Output the [X, Y] coordinate of the center of the cell containing the given text.  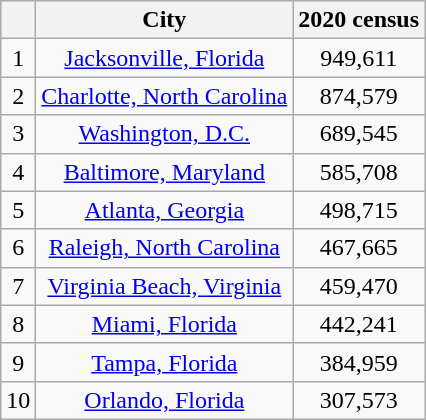
2020 census [359, 20]
4 [18, 172]
7 [18, 286]
Tampa, Florida [164, 362]
Orlando, Florida [164, 400]
2 [18, 96]
3 [18, 134]
Raleigh, North Carolina [164, 248]
467,665 [359, 248]
585,708 [359, 172]
498,715 [359, 210]
949,611 [359, 58]
442,241 [359, 324]
Atlanta, Georgia [164, 210]
307,573 [359, 400]
1 [18, 58]
10 [18, 400]
Baltimore, Maryland [164, 172]
874,579 [359, 96]
8 [18, 324]
Washington, D.C. [164, 134]
5 [18, 210]
9 [18, 362]
384,959 [359, 362]
6 [18, 248]
Virginia Beach, Virginia [164, 286]
Charlotte, North Carolina [164, 96]
City [164, 20]
459,470 [359, 286]
689,545 [359, 134]
Miami, Florida [164, 324]
Jacksonville, Florida [164, 58]
